Return the (X, Y) coordinate for the center point of the cell that contains the specified text.  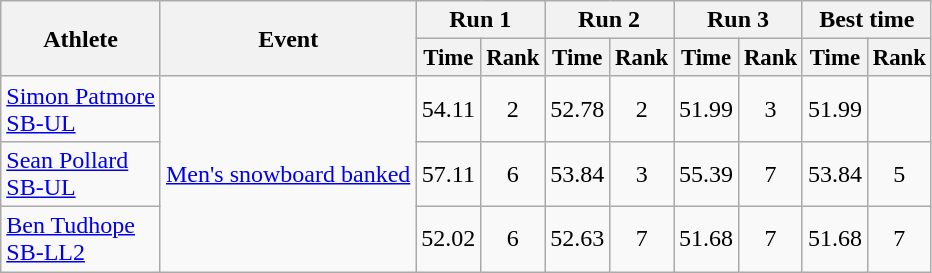
5 (899, 174)
52.78 (578, 108)
52.02 (448, 240)
Sean Pollard SB-UL (81, 174)
Ben Tudhope SB-LL2 (81, 240)
54.11 (448, 108)
55.39 (706, 174)
52.63 (578, 240)
Run 3 (738, 20)
Athlete (81, 39)
Men's snowboard banked (288, 174)
Run 1 (480, 20)
Best time (866, 20)
Run 2 (610, 20)
Simon Patmore SB-UL (81, 108)
Event (288, 39)
57.11 (448, 174)
